Capture the cell that displays the provided text and extract its (x, y) central coordinate. 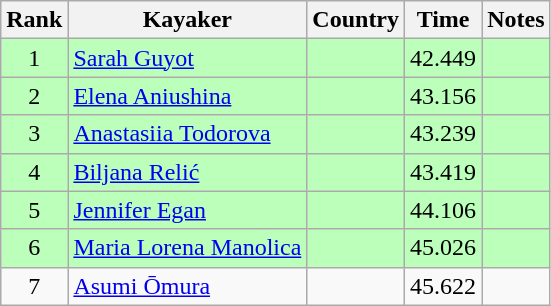
Kayaker (188, 20)
7 (34, 286)
Maria Lorena Manolica (188, 248)
Country (356, 20)
45.026 (444, 248)
Sarah Guyot (188, 58)
Asumi Ōmura (188, 286)
Elena Aniushina (188, 96)
Notes (516, 20)
43.419 (444, 172)
Time (444, 20)
Biljana Relić (188, 172)
Anastasiia Todorova (188, 134)
Jennifer Egan (188, 210)
2 (34, 96)
6 (34, 248)
43.156 (444, 96)
1 (34, 58)
43.239 (444, 134)
45.622 (444, 286)
5 (34, 210)
42.449 (444, 58)
44.106 (444, 210)
4 (34, 172)
Rank (34, 20)
3 (34, 134)
